Scan for the cell matching the given text and deliver its [X, Y] coordinate at center. 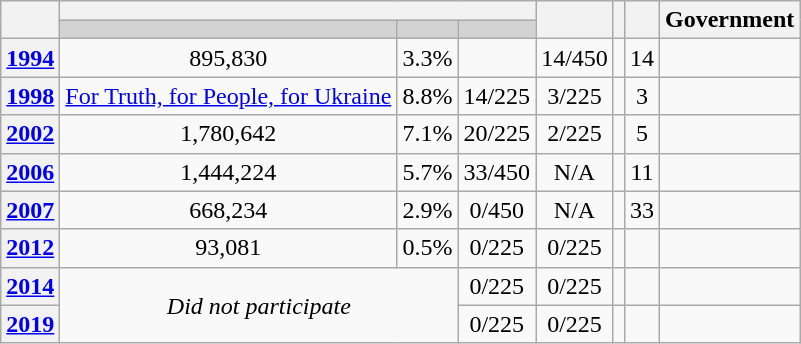
33/450 [497, 172]
0.5% [428, 248]
20/225 [497, 134]
Did not participate [259, 305]
8.8% [428, 96]
Government [730, 20]
3.3% [428, 58]
1,780,642 [228, 134]
2012 [30, 248]
895,830 [228, 58]
1,444,224 [228, 172]
0/450 [497, 210]
3/225 [575, 96]
2.9% [428, 210]
2/225 [575, 134]
For Truth, for People, for Ukraine [228, 96]
5.7% [428, 172]
1998 [30, 96]
14 [642, 58]
2014 [30, 286]
2002 [30, 134]
2007 [30, 210]
33 [642, 210]
93,081 [228, 248]
7.1% [428, 134]
14/225 [497, 96]
11 [642, 172]
5 [642, 134]
668,234 [228, 210]
14/450 [575, 58]
2006 [30, 172]
3 [642, 96]
1994 [30, 58]
2019 [30, 324]
